Provide the (X, Y) coordinate of the cell's center where the given text is located.  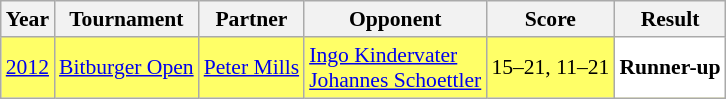
Peter Mills (252, 68)
15–21, 11–21 (550, 68)
2012 (28, 68)
Runner-up (670, 68)
Score (550, 19)
Result (670, 19)
Tournament (126, 19)
Partner (252, 19)
Year (28, 19)
Bitburger Open (126, 68)
Opponent (395, 19)
Ingo Kindervater Johannes Schoettler (395, 68)
